Pinpoint the cell where the given text exists, returning its (x, y) midpoint coordinate. 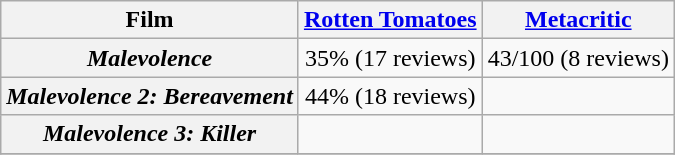
Malevolence 3: Killer (150, 134)
35% (17 reviews) (390, 58)
Malevolence 2: Bereavement (150, 96)
Malevolence (150, 58)
Film (150, 20)
43/100 (8 reviews) (578, 58)
44% (18 reviews) (390, 96)
Rotten Tomatoes (390, 20)
Metacritic (578, 20)
